Detect which cell encompasses the target text, then output its (X, Y) center coordinate. 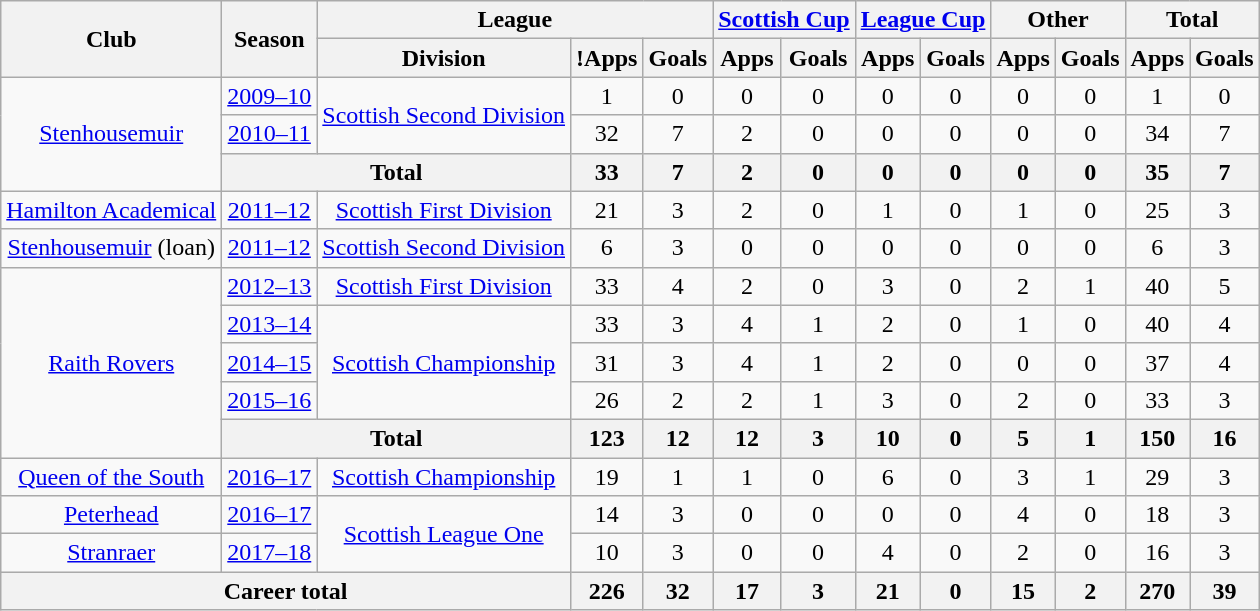
150 (1157, 438)
Club (112, 39)
17 (747, 591)
18 (1157, 515)
Scottish League One (444, 534)
2017–18 (270, 553)
Stenhousemuir (112, 134)
Hamilton Academical (112, 210)
226 (607, 591)
34 (1157, 134)
19 (607, 477)
39 (1225, 591)
123 (607, 438)
League Cup (923, 20)
2012–13 (270, 286)
League (515, 20)
2015–16 (270, 400)
2009–10 (270, 96)
37 (1157, 362)
Scottish Cup (784, 20)
Stenhousemuir (loan) (112, 248)
26 (607, 400)
Career total (286, 591)
Season (270, 39)
Peterhead (112, 515)
Raith Rovers (112, 362)
2013–14 (270, 324)
31 (607, 362)
Stranraer (112, 553)
!Apps (607, 58)
35 (1157, 172)
25 (1157, 210)
2014–15 (270, 362)
Queen of the South (112, 477)
270 (1157, 591)
14 (607, 515)
Other (1058, 20)
Division (444, 58)
2010–11 (270, 134)
15 (1023, 591)
29 (1157, 477)
